Search for the cell housing the specified text and yield its [X, Y] center coordinate. 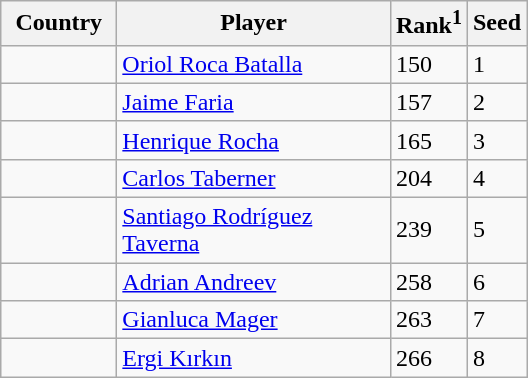
Gianluca Mager [254, 320]
150 [428, 64]
Oriol Roca Batalla [254, 64]
2 [496, 102]
1 [496, 64]
258 [428, 282]
157 [428, 102]
3 [496, 140]
Henrique Rocha [254, 140]
266 [428, 358]
Player [254, 24]
Adrian Andreev [254, 282]
7 [496, 320]
Ergi Kırkın [254, 358]
Santiago Rodríguez Taverna [254, 230]
Seed [496, 24]
Jaime Faria [254, 102]
Country [59, 24]
165 [428, 140]
263 [428, 320]
239 [428, 230]
6 [496, 282]
8 [496, 358]
4 [496, 178]
Carlos Taberner [254, 178]
Rank1 [428, 24]
5 [496, 230]
204 [428, 178]
